Output the (x, y) coordinate of the center of the cell containing the given text.  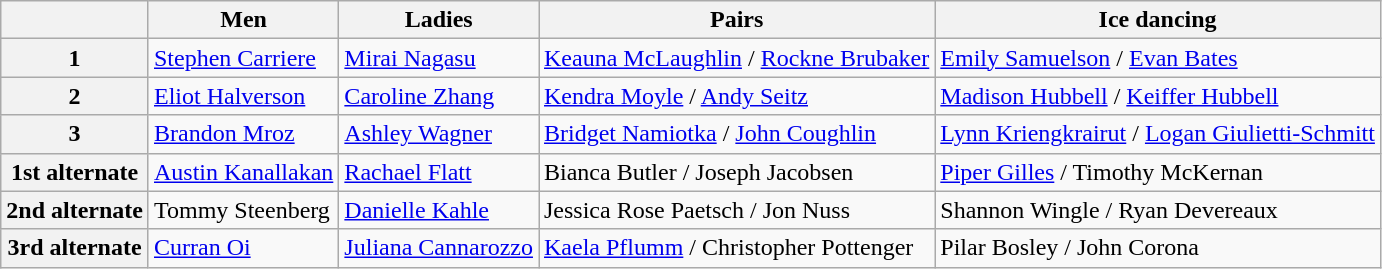
Mirai Nagasu (439, 58)
Ladies (439, 20)
Tommy Steenberg (243, 210)
Stephen Carriere (243, 58)
Pilar Bosley / John Corona (1158, 248)
Pairs (736, 20)
Men (243, 20)
Caroline Zhang (439, 96)
Rachael Flatt (439, 172)
Ice dancing (1158, 20)
Shannon Wingle / Ryan Devereaux (1158, 210)
2 (75, 96)
1 (75, 58)
3 (75, 134)
3rd alternate (75, 248)
Piper Gilles / Timothy McKernan (1158, 172)
Danielle Kahle (439, 210)
Jessica Rose Paetsch / Jon Nuss (736, 210)
Madison Hubbell / Keiffer Hubbell (1158, 96)
Kaela Pflumm / Christopher Pottenger (736, 248)
Keauna McLaughlin / Rockne Brubaker (736, 58)
Juliana Cannarozzo (439, 248)
Brandon Mroz (243, 134)
Austin Kanallakan (243, 172)
Emily Samuelson / Evan Bates (1158, 58)
Bridget Namiotka / John Coughlin (736, 134)
Kendra Moyle / Andy Seitz (736, 96)
Curran Oi (243, 248)
Ashley Wagner (439, 134)
1st alternate (75, 172)
2nd alternate (75, 210)
Bianca Butler / Joseph Jacobsen (736, 172)
Eliot Halverson (243, 96)
Lynn Kriengkrairut / Logan Giulietti-Schmitt (1158, 134)
